Find where the given text appears and provide that cell's center as [X, Y] coordinate. 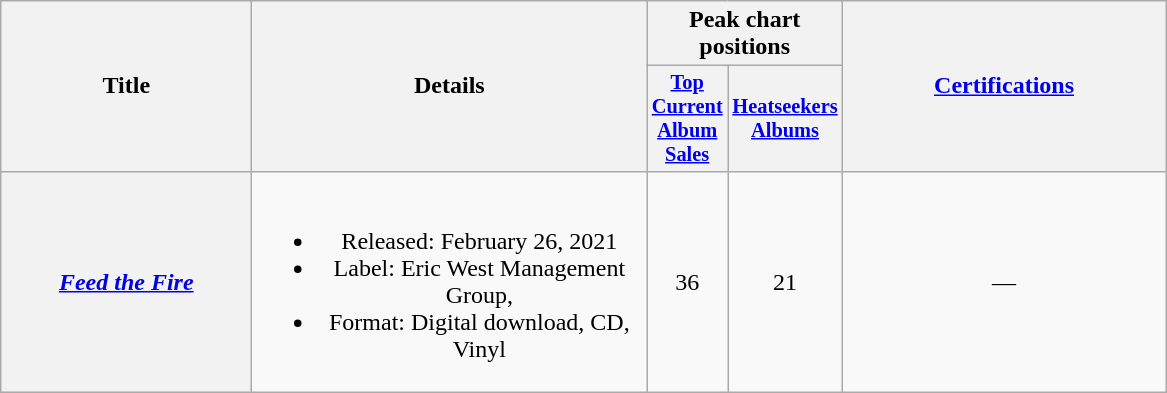
Details [450, 86]
Peak chart positions [745, 34]
Certifications [1004, 86]
Top Current Album Sales [688, 119]
Heatseekers Albums [786, 119]
36 [688, 282]
Title [126, 86]
21 [786, 282]
Feed the Fire [126, 282]
Released: February 26, 2021Label: Eric West Management Group,Format: Digital download, CD, Vinyl [450, 282]
— [1004, 282]
